Return [X, Y] of the center of cell containing provided text 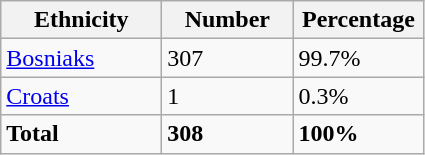
Ethnicity [82, 20]
100% [358, 134]
Bosniaks [82, 58]
Croats [82, 96]
308 [228, 134]
Percentage [358, 20]
1 [228, 96]
Total [82, 134]
0.3% [358, 96]
307 [228, 58]
Number [228, 20]
99.7% [358, 58]
